Locate the cell with the specified text and output its [X, Y] center coordinate. 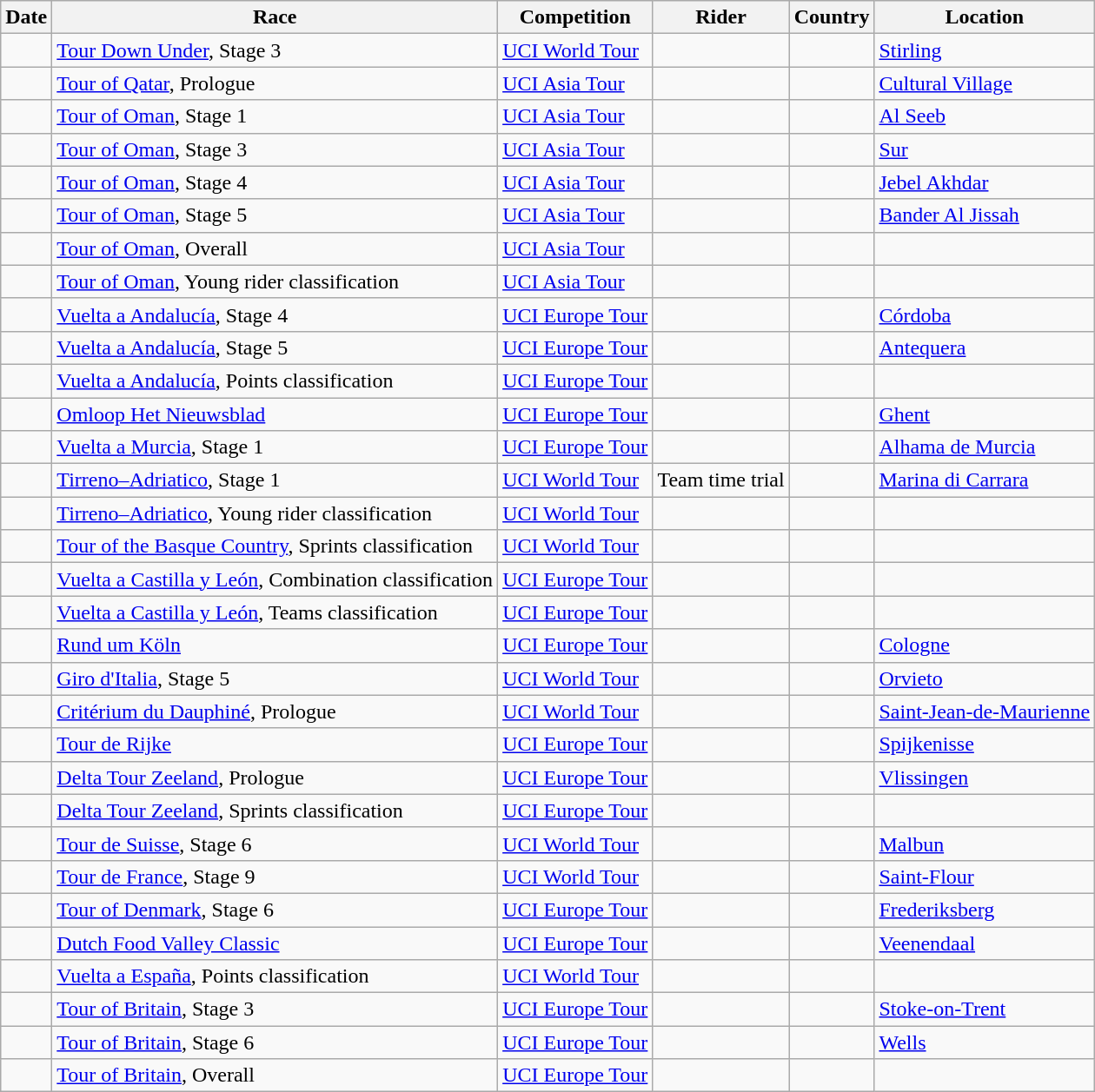
Al Seeb [985, 116]
Tour of Britain, Stage 6 [275, 1042]
Dutch Food Valley Classic [275, 943]
Location [985, 17]
Saint-Jean-de-Maurienne [985, 711]
Competition [575, 17]
Tour of Britain, Stage 3 [275, 1009]
Vuelta a España, Points classification [275, 976]
Tour of the Basque Country, Sprints classification [275, 546]
Tour of Oman, Young rider classification [275, 281]
Saint-Flour [985, 877]
Spijkenisse [985, 745]
Jebel Akhdar [985, 182]
Tour of Qatar, Prologue [275, 83]
Córdoba [985, 314]
Stirling [985, 50]
Tour of Oman, Stage 3 [275, 149]
Tour de Suisse, Stage 6 [275, 844]
Omloop Het Nieuwsblad [275, 414]
Alhama de Murcia [985, 447]
Vuelta a Andalucía, Stage 5 [275, 347]
Stoke-on-Trent [985, 1009]
Malbun [985, 844]
Vuelta a Castilla y León, Combination classification [275, 579]
Veenendaal [985, 943]
Giro d'Italia, Stage 5 [275, 678]
Delta Tour Zeeland, Prologue [275, 778]
Frederiksberg [985, 910]
Team time trial [721, 480]
Tour Down Under, Stage 3 [275, 50]
Cultural Village [985, 83]
Cologne [985, 645]
Tirreno–Adriatico, Stage 1 [275, 480]
Tirreno–Adriatico, Young rider classification [275, 513]
Rund um Köln [275, 645]
Vlissingen [985, 778]
Marina di Carrara [985, 480]
Country [832, 17]
Vuelta a Andalucía, Stage 4 [275, 314]
Race [275, 17]
Date [26, 17]
Tour of Oman, Stage 1 [275, 116]
Tour of Oman, Stage 4 [275, 182]
Critérium du Dauphiné, Prologue [275, 711]
Delta Tour Zeeland, Sprints classification [275, 811]
Tour de Rijke [275, 745]
Bander Al Jissah [985, 215]
Tour of Britain, Overall [275, 1075]
Wells [985, 1042]
Tour of Oman, Overall [275, 248]
Tour of Denmark, Stage 6 [275, 910]
Orvieto [985, 678]
Sur [985, 149]
Antequera [985, 347]
Vuelta a Andalucía, Points classification [275, 381]
Vuelta a Castilla y León, Teams classification [275, 612]
Ghent [985, 414]
Tour of Oman, Stage 5 [275, 215]
Rider [721, 17]
Vuelta a Murcia, Stage 1 [275, 447]
Tour de France, Stage 9 [275, 877]
